Return the [x, y] coordinate for the center point of the cell that contains the specified text.  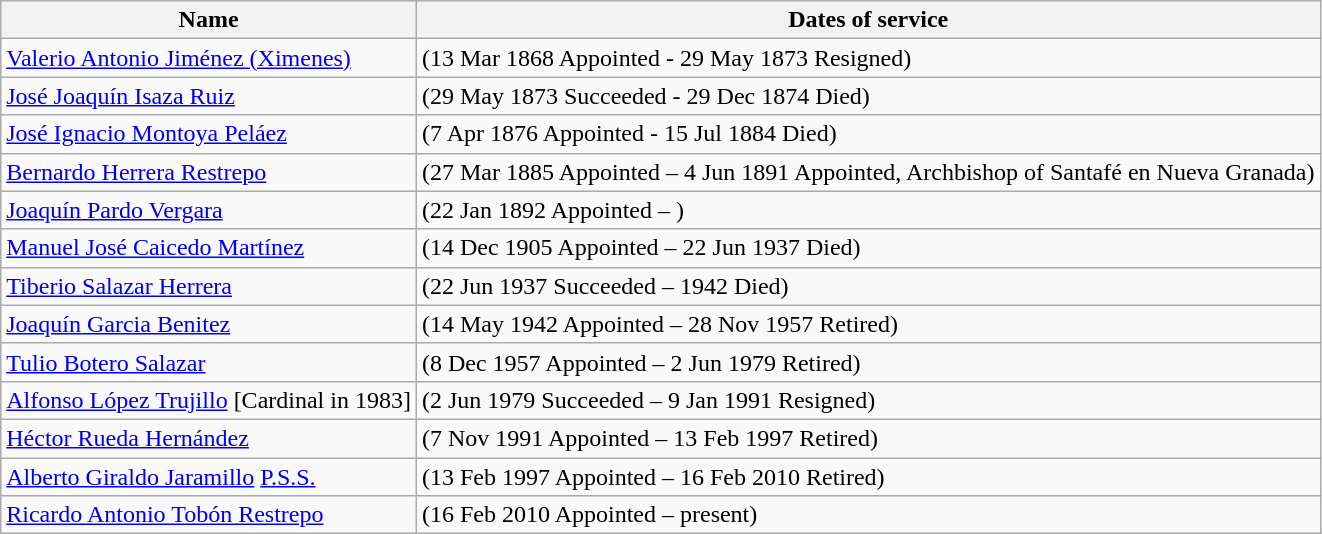
Tiberio Salazar Herrera [209, 286]
(13 Mar 1868 Appointed - 29 May 1873 Resigned) [868, 58]
Dates of service [868, 20]
(13 Feb 1997 Appointed – 16 Feb 2010 Retired) [868, 477]
Joaquín Garcia Benitez [209, 324]
(8 Dec 1957 Appointed – 2 Jun 1979 Retired) [868, 362]
Name [209, 20]
Bernardo Herrera Restrepo [209, 172]
(7 Apr 1876 Appointed - 15 Jul 1884 Died) [868, 134]
(16 Feb 2010 Appointed – present) [868, 515]
Alberto Giraldo Jaramillo P.S.S. [209, 477]
(29 May 1873 Succeeded - 29 Dec 1874 Died) [868, 96]
Tulio Botero Salazar [209, 362]
(22 Jun 1937 Succeeded – 1942 Died) [868, 286]
(22 Jan 1892 Appointed – ) [868, 210]
Valerio Antonio Jiménez (Ximenes) [209, 58]
(27 Mar 1885 Appointed – 4 Jun 1891 Appointed, Archbishop of Santafé en Nueva Granada) [868, 172]
José Joaquín Isaza Ruiz [209, 96]
(2 Jun 1979 Succeeded – 9 Jan 1991 Resigned) [868, 400]
(7 Nov 1991 Appointed – 13 Feb 1997 Retired) [868, 438]
Joaquín Pardo Vergara [209, 210]
Alfonso López Trujillo [Cardinal in 1983] [209, 400]
Héctor Rueda Hernández [209, 438]
Manuel José Caicedo Martínez [209, 248]
José Ignacio Montoya Peláez [209, 134]
(14 Dec 1905 Appointed – 22 Jun 1937 Died) [868, 248]
(14 May 1942 Appointed – 28 Nov 1957 Retired) [868, 324]
Ricardo Antonio Tobón Restrepo [209, 515]
